Capture the cell that displays the provided text and extract its [x, y] central coordinate. 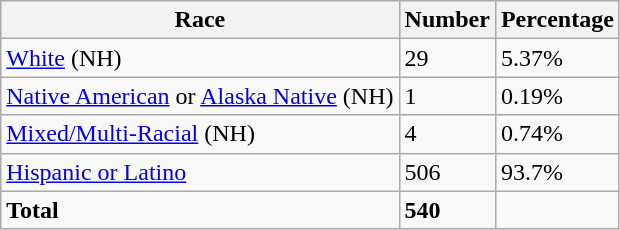
4 [447, 134]
5.37% [557, 58]
93.7% [557, 172]
Percentage [557, 20]
Hispanic or Latino [200, 172]
White (NH) [200, 58]
Mixed/Multi-Racial (NH) [200, 134]
Total [200, 210]
Race [200, 20]
0.19% [557, 96]
Number [447, 20]
29 [447, 58]
1 [447, 96]
540 [447, 210]
Native American or Alaska Native (NH) [200, 96]
0.74% [557, 134]
506 [447, 172]
